Pinpoint the cell where the given text exists, returning its [X, Y] midpoint coordinate. 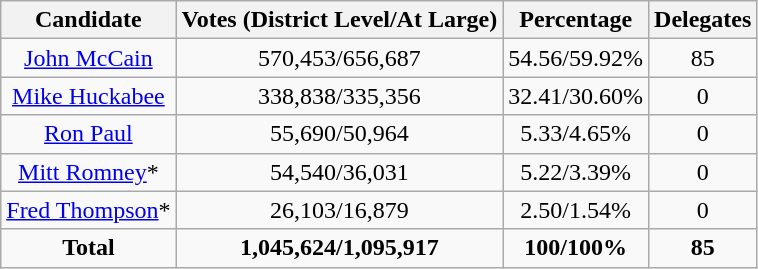
5.22/3.39% [576, 172]
Mike Huckabee [88, 96]
Percentage [576, 20]
Fred Thompson* [88, 210]
54,540/36,031 [340, 172]
Mitt Romney* [88, 172]
John McCain [88, 58]
Candidate [88, 20]
338,838/335,356 [340, 96]
2.50/1.54% [576, 210]
100/100% [576, 248]
Total [88, 248]
32.41/30.60% [576, 96]
26,103/16,879 [340, 210]
54.56/59.92% [576, 58]
Ron Paul [88, 134]
Votes (District Level/At Large) [340, 20]
5.33/4.65% [576, 134]
55,690/50,964 [340, 134]
1,045,624/1,095,917 [340, 248]
570,453/656,687 [340, 58]
Delegates [703, 20]
